Return the (X, Y) coordinate for the center point of the cell that contains the specified text.  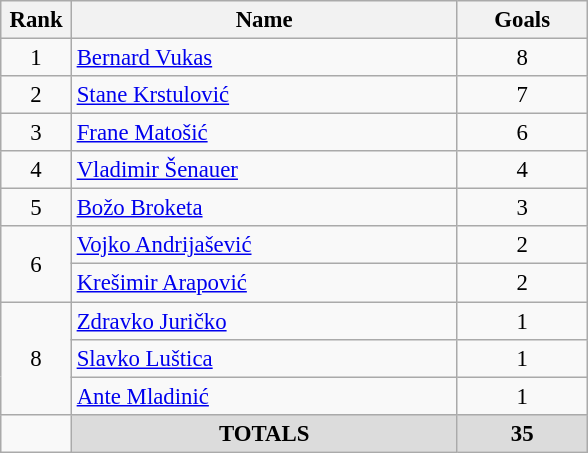
Rank (36, 20)
Frane Matošić (264, 133)
Vladimir Šenauer (264, 170)
5 (36, 208)
35 (522, 433)
Bernard Vukas (264, 58)
Vojko Andrijašević (264, 245)
Božo Broketa (264, 208)
Stane Krstulović (264, 95)
Ante Mladinić (264, 396)
7 (522, 95)
Zdravko Juričko (264, 321)
Goals (522, 20)
Name (264, 20)
Slavko Luštica (264, 358)
TOTALS (264, 433)
Krešimir Arapović (264, 283)
